Provide the (x, y) coordinate of the cell's center where the given text is located.  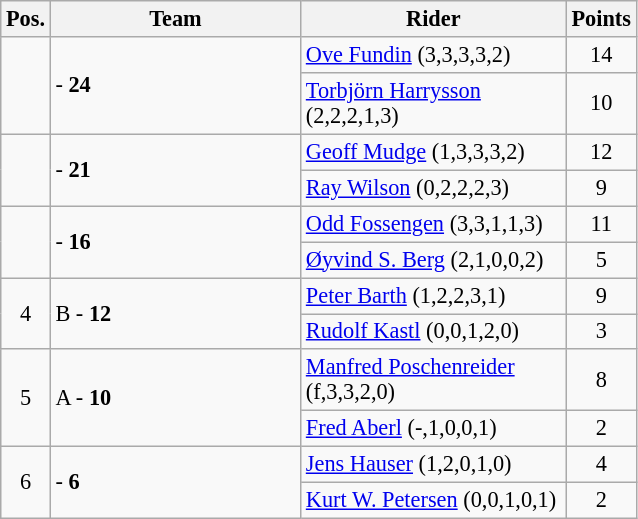
Ray Wilson (0,2,2,2,3) (434, 188)
12 (601, 152)
Fred Aberl (-,1,0,0,1) (434, 429)
Peter Barth (1,2,2,3,1) (434, 295)
Rider (434, 19)
A - 10 (175, 398)
10 (601, 102)
Team (175, 19)
Pos. (26, 19)
- 16 (175, 242)
8 (601, 380)
Geoff Mudge (1,3,3,3,2) (434, 152)
- 6 (175, 483)
Odd Fossengen (3,3,1,1,3) (434, 224)
6 (26, 483)
B - 12 (175, 313)
Points (601, 19)
- 24 (175, 86)
14 (601, 55)
- 21 (175, 170)
3 (601, 331)
Manfred Poschenreider (f,3,3,2,0) (434, 380)
Ove Fundin (3,3,3,3,2) (434, 55)
Jens Hauser (1,2,0,1,0) (434, 465)
11 (601, 224)
Kurt W. Petersen (0,0,1,0,1) (434, 500)
Torbjörn Harrysson (2,2,2,1,3) (434, 102)
Rudolf Kastl (0,0,1,2,0) (434, 331)
Øyvind S. Berg (2,1,0,0,2) (434, 260)
